Find where the given text appears and provide that cell's center as (x, y) coordinate. 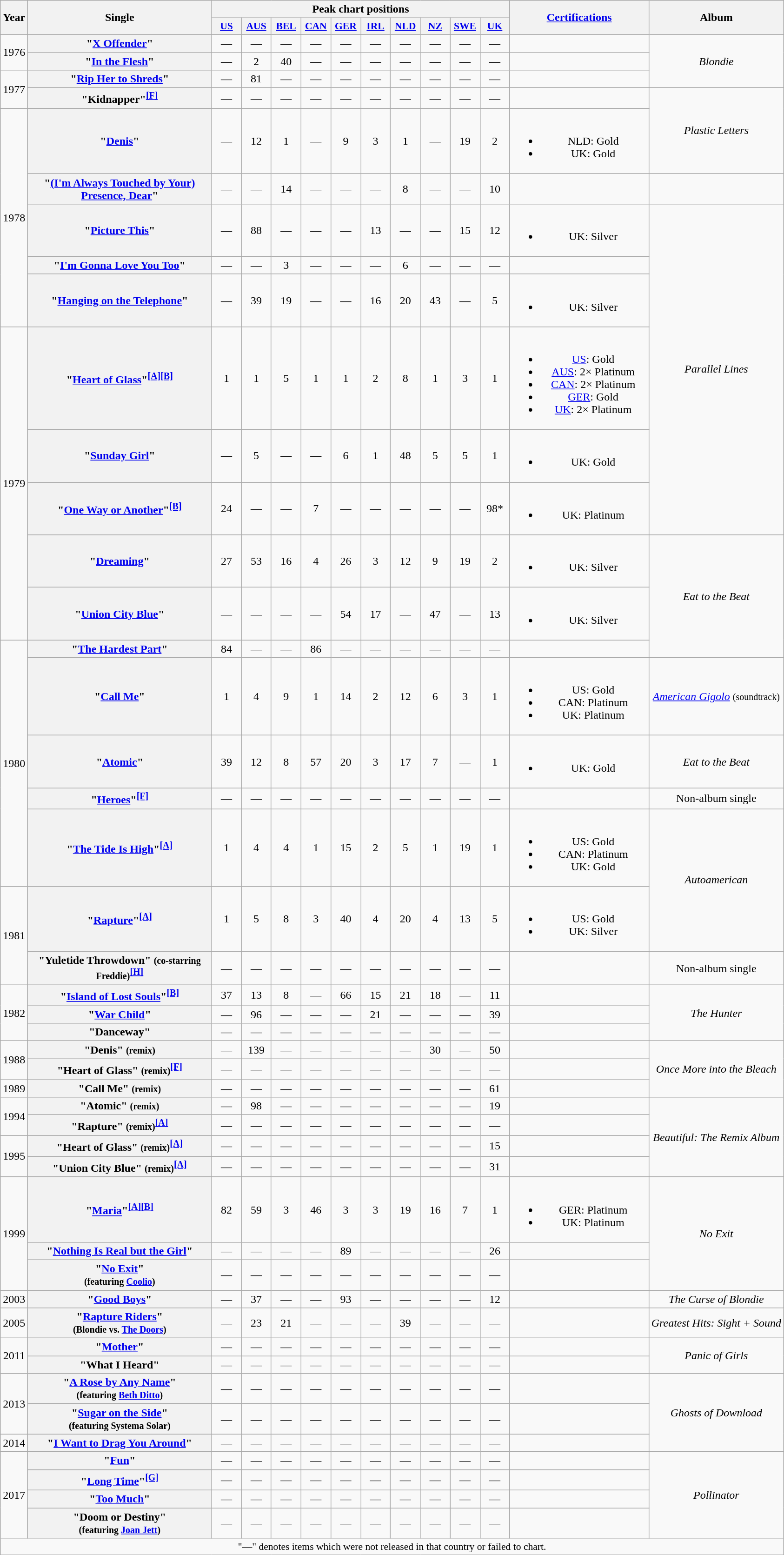
1982 (14, 1013)
48 (405, 456)
2017 (14, 1495)
No Exit (716, 1234)
"What I Heard" (120, 1365)
"I Want to Drag You Around" (120, 1443)
"Call Me" (120, 697)
18 (435, 995)
30 (435, 1050)
"Too Much" (120, 1499)
43 (435, 300)
"Hanging on the Telephone" (120, 300)
"Union City Blue" (120, 614)
"Good Boys" (120, 1299)
"No Exit"(featuring Coolio) (120, 1275)
"Atomic" (remix) (120, 1106)
53 (256, 561)
Album (716, 18)
"Yuletide Throwdown" (co-starring Freddie)[H] (120, 968)
"Sunday Girl" (120, 456)
US: GoldCAN: PlatinumUK: Gold (579, 848)
1977 (14, 89)
Autoamerican (716, 880)
CAN (316, 27)
98 (256, 1106)
82 (226, 1209)
NZ (435, 27)
"Denis" (remix) (120, 1050)
1995 (14, 1156)
"Maria"[A][B] (120, 1209)
US (226, 27)
47 (435, 614)
"Sugar on the Side"(featuring Systema Solar) (120, 1419)
"Heart of Glass" (remix)[F] (120, 1069)
"Rip Her to Shreds" (120, 79)
2005 (14, 1323)
Beautiful: The Remix Album (716, 1137)
93 (345, 1299)
10 (495, 189)
"Nothing Is Real but the Girl" (120, 1251)
UK: Platinum (579, 509)
Plastic Letters (716, 131)
27 (226, 561)
1978 (14, 218)
86 (316, 649)
Peak chart positions (361, 9)
2014 (14, 1443)
American Gigolo (soundtrack) (716, 697)
Pollinator (716, 1495)
1988 (14, 1061)
Parallel Lines (716, 369)
"Rapture"[A] (120, 919)
US: GoldCAN: PlatinumUK: Platinum (579, 697)
96 (256, 1014)
66 (345, 995)
"I'm Gonna Love You Too" (120, 265)
US: GoldUK: Silver (579, 919)
"Union City Blue" (remix)[A] (120, 1167)
"—" denotes items which were not released in that country or failed to chart. (392, 1547)
"X Offender" (120, 43)
2013 (14, 1404)
81 (256, 79)
SWE (465, 27)
"Doom or Destiny"(featuring Joan Jett) (120, 1523)
Certifications (579, 18)
US: GoldAUS: 2× PlatinumCAN: 2× PlatinumGER: GoldUK: 2× Platinum (579, 378)
GER (345, 27)
"Heart of Glass" (remix)[A] (120, 1146)
"One Way or Another"[B] (120, 509)
The Curse of Blondie (716, 1299)
BEL (286, 27)
"Danceway" (120, 1032)
1976 (14, 52)
AUS (256, 27)
Single (120, 18)
"Heart of Glass"[A][B] (120, 378)
57 (316, 762)
The Hunter (716, 1013)
"(I'm Always Touched by Your) Presence, Dear" (120, 189)
1989 (14, 1088)
61 (495, 1088)
GER: PlatinumUK: Platinum (579, 1209)
2003 (14, 1299)
23 (256, 1323)
54 (345, 614)
"Dreaming" (120, 561)
"The Hardest Part" (120, 649)
IRL (376, 27)
46 (316, 1209)
"Atomic" (120, 762)
31 (495, 1167)
"Mother" (120, 1347)
1999 (14, 1234)
Panic of Girls (716, 1356)
1979 (14, 483)
1980 (14, 763)
11 (495, 995)
50 (495, 1050)
84 (226, 649)
NLD (405, 27)
UK (495, 27)
"Fun" (120, 1461)
139 (256, 1050)
Blondie (716, 61)
59 (256, 1209)
NLD: GoldUK: Gold (579, 141)
"The Tide Is High"[A] (120, 848)
1981 (14, 936)
"Heroes"[F] (120, 798)
Once More into the Bleach (716, 1069)
88 (256, 230)
"Denis" (120, 141)
98* (495, 509)
"A Rose by Any Name"(featuring Beth Ditto) (120, 1389)
Greatest Hits: Sight + Sound (716, 1323)
1994 (14, 1116)
24 (226, 509)
Ghosts of Download (716, 1413)
89 (345, 1251)
"Island of Lost Souls"[B] (120, 995)
"Kidnapper"[F] (120, 99)
"In the Flesh" (120, 61)
Year (14, 18)
"Call Me" (remix) (120, 1088)
2011 (14, 1356)
"Picture This" (120, 230)
"Rapture Riders"(Blondie vs. The Doors) (120, 1323)
"War Child" (120, 1014)
"Long Time"[G] (120, 1480)
"Rapture" (remix)[A] (120, 1126)
